From the cell containing the given text, extract its center point as [X, Y] coordinate. 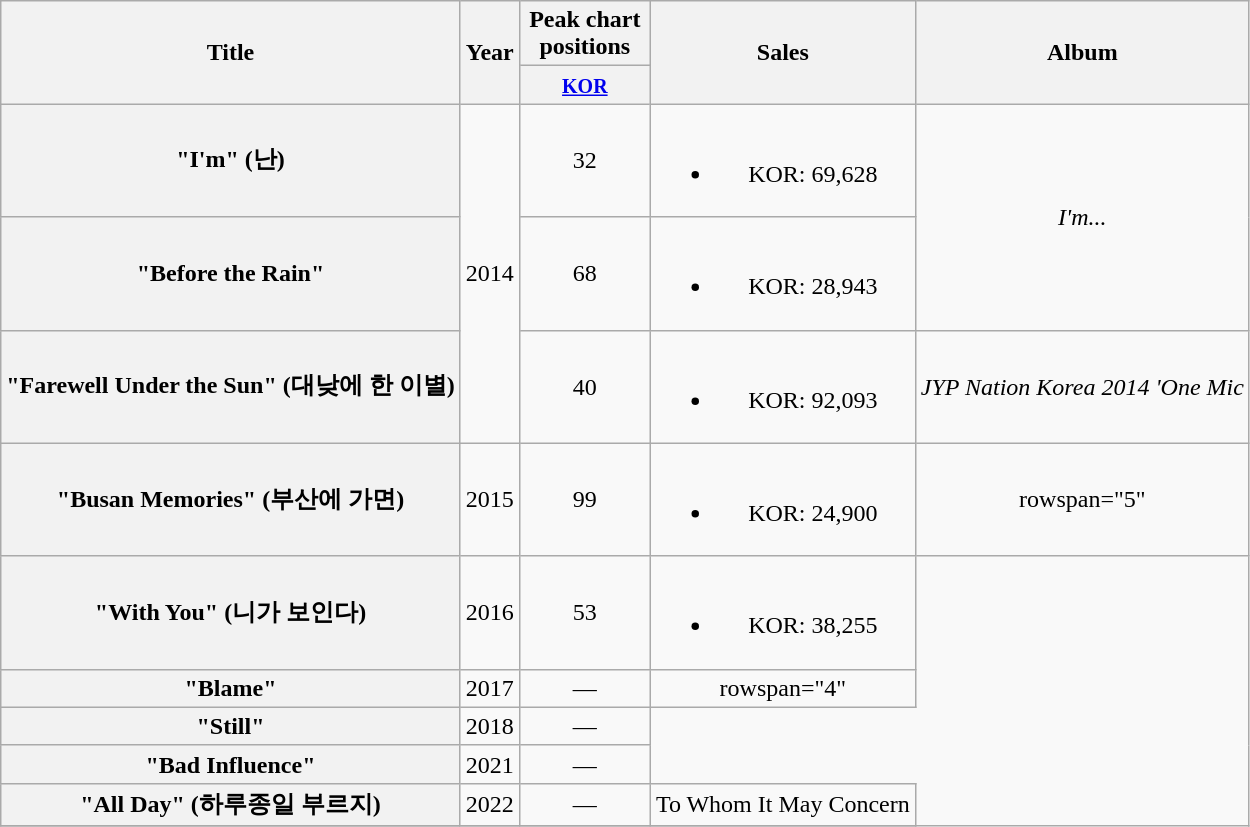
2016 [490, 612]
2022 [490, 804]
2017 [490, 688]
KOR: 24,900 [782, 500]
2015 [490, 500]
"All Day" (하루종일 부르지) [230, 804]
KOR [584, 85]
KOR: 69,628 [782, 160]
99 [584, 500]
"Farewell Under the Sun" (대낮에 한 이별) [230, 386]
40 [584, 386]
"Before the Rain" [230, 274]
53 [584, 612]
Peak chart positions [584, 34]
Sales [782, 52]
"With You" (니가 보인다) [230, 612]
KOR: 92,093 [782, 386]
I'm... [1082, 217]
Album [1082, 52]
"Still" [230, 726]
32 [584, 160]
Title [230, 52]
To Whom It May Concern [782, 804]
2018 [490, 726]
JYP Nation Korea 2014 'One Mic [1082, 386]
"Blame" [230, 688]
rowspan="5" [1082, 500]
Year [490, 52]
KOR: 28,943 [782, 274]
"Busan Memories" (부산에 가면) [230, 500]
"I'm" (난) [230, 160]
KOR: 38,255 [782, 612]
2014 [490, 274]
rowspan="4" [782, 688]
68 [584, 274]
2021 [490, 764]
"Bad Influence" [230, 764]
